Locate the cell with the specified text and output its [x, y] center coordinate. 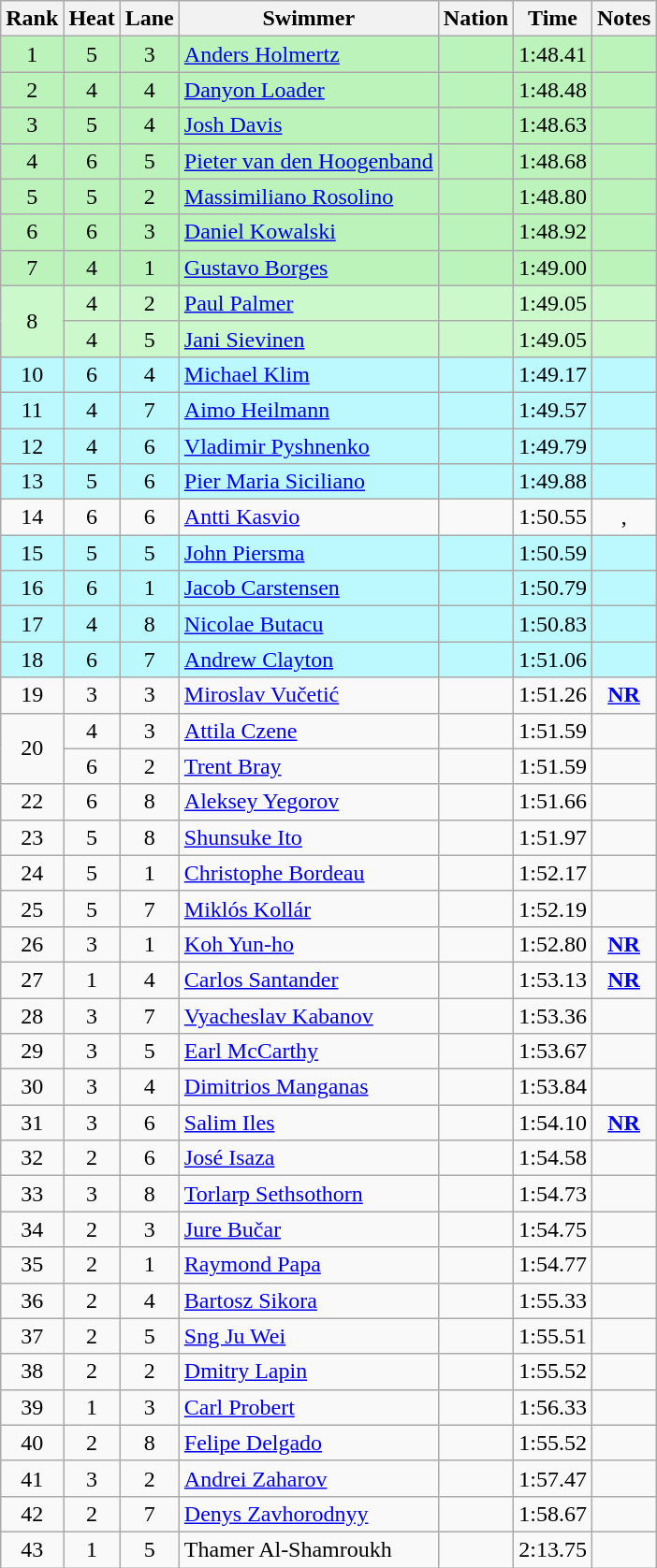
Christophe Bordeau [309, 873]
33 [32, 1194]
, [623, 517]
Heat [92, 19]
1:51.06 [553, 660]
13 [32, 482]
1:54.77 [553, 1265]
Notes [623, 19]
10 [32, 374]
18 [32, 660]
Miroslav Vučetić [309, 695]
1:50.79 [553, 588]
1:56.33 [553, 1407]
22 [32, 802]
1:48.41 [553, 54]
1:53.13 [553, 980]
1:48.48 [553, 90]
1:49.00 [553, 268]
1:53.67 [553, 1052]
30 [32, 1087]
Anders Holmertz [309, 54]
Nicolae Butacu [309, 624]
2:13.75 [553, 1549]
1:58.67 [553, 1514]
1:48.68 [553, 161]
Paul Palmer [309, 303]
34 [32, 1229]
15 [32, 553]
1:54.10 [553, 1123]
Aleksey Yegorov [309, 802]
Shunsuke Ito [309, 837]
Pieter van den Hoogenband [309, 161]
Gustavo Borges [309, 268]
1:51.66 [553, 802]
26 [32, 944]
Andrew Clayton [309, 660]
Miklós Kollár [309, 908]
41 [32, 1478]
Torlarp Sethsothorn [309, 1194]
38 [32, 1372]
Thamer Al-Shamroukh [309, 1549]
1:53.84 [553, 1087]
1:54.75 [553, 1229]
Dmitry Lapin [309, 1372]
John Piersma [309, 553]
1:54.73 [553, 1194]
1:49.79 [553, 446]
Rank [32, 19]
1:49.17 [553, 374]
Vladimir Pyshnenko [309, 446]
11 [32, 410]
Jure Bučar [309, 1229]
Jacob Carstensen [309, 588]
1:50.55 [553, 517]
Nation [475, 19]
Carl Probert [309, 1407]
Time [553, 19]
1:48.80 [553, 196]
Denys Zavhorodnyy [309, 1514]
José Isaza [309, 1158]
Danyon Loader [309, 90]
23 [32, 837]
1:48.92 [553, 232]
28 [32, 1015]
Dimitrios Manganas [309, 1087]
36 [32, 1300]
17 [32, 624]
Carlos Santander [309, 980]
1:57.47 [553, 1478]
Bartosz Sikora [309, 1300]
Sng Ju Wei [309, 1336]
1:51.26 [553, 695]
1:52.17 [553, 873]
1:54.58 [553, 1158]
1:50.59 [553, 553]
40 [32, 1443]
Daniel Kowalski [309, 232]
43 [32, 1549]
1:50.83 [553, 624]
1:49.88 [553, 482]
Attila Czene [309, 731]
27 [32, 980]
19 [32, 695]
Antti Kasvio [309, 517]
Josh Davis [309, 125]
32 [32, 1158]
1:51.97 [553, 837]
Andrei Zaharov [309, 1478]
Vyacheslav Kabanov [309, 1015]
Michael Klim [309, 374]
1:49.57 [553, 410]
1:55.51 [553, 1336]
Aimo Heilmann [309, 410]
39 [32, 1407]
24 [32, 873]
42 [32, 1514]
1:48.63 [553, 125]
Jani Sievinen [309, 339]
1:52.19 [553, 908]
14 [32, 517]
20 [32, 748]
37 [32, 1336]
Salim Iles [309, 1123]
1:53.36 [553, 1015]
Lane [150, 19]
12 [32, 446]
29 [32, 1052]
Raymond Papa [309, 1265]
Koh Yun-ho [309, 944]
35 [32, 1265]
25 [32, 908]
Trent Bray [309, 766]
16 [32, 588]
1:52.80 [553, 944]
31 [32, 1123]
Earl McCarthy [309, 1052]
Felipe Delgado [309, 1443]
Swimmer [309, 19]
Pier Maria Siciliano [309, 482]
Massimiliano Rosolino [309, 196]
1:55.33 [553, 1300]
